Return the (x, y) coordinate for the center point of the cell that contains the specified text.  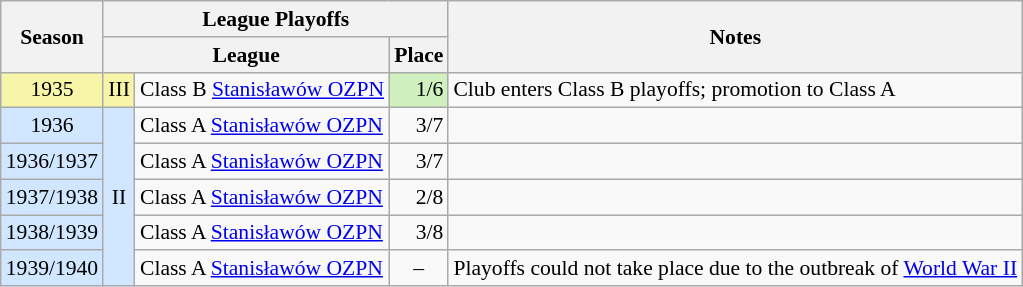
League (246, 55)
Notes (735, 36)
Class B Stanisławów OZPN (262, 90)
1938/1939 (52, 233)
League Playoffs (276, 19)
III (119, 90)
Playoffs could not take place due to the outbreak of World War II (735, 269)
2/8 (418, 197)
1936/1937 (52, 162)
1939/1940 (52, 269)
– (418, 269)
Club enters Class B playoffs; promotion to Class A (735, 90)
1937/1938 (52, 197)
1935 (52, 90)
1/6 (418, 90)
Season (52, 36)
Place (418, 55)
1936 (52, 126)
II (119, 197)
3/8 (418, 233)
